Capture the cell that displays the provided text and extract its [x, y] central coordinate. 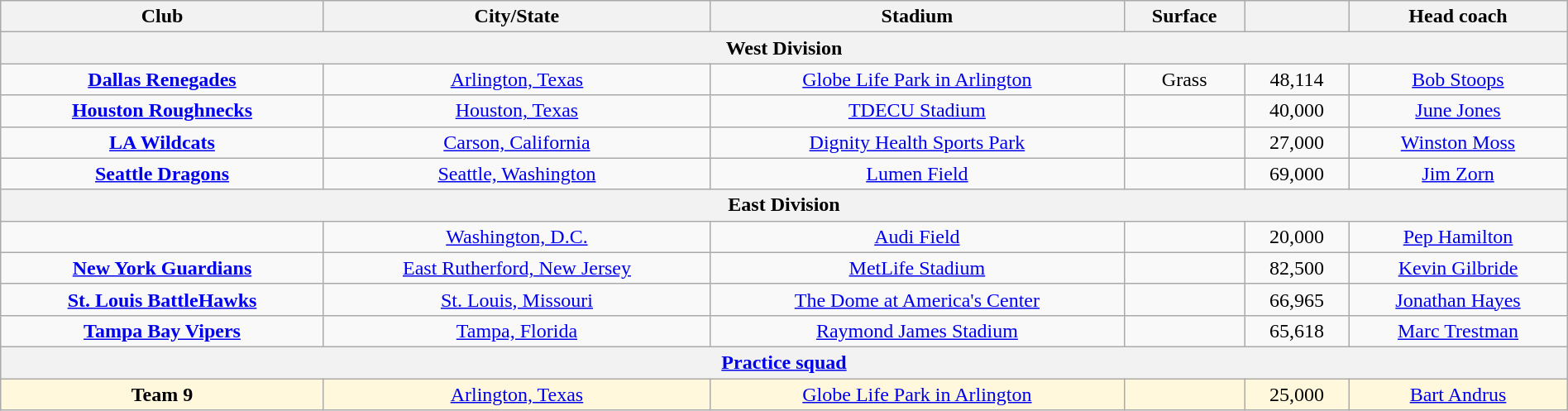
Lumen Field [917, 174]
The Dome at America's Center [917, 299]
Tampa Bay Vipers [162, 331]
Seattle Dragons [162, 174]
20,000 [1297, 237]
MetLife Stadium [917, 268]
Winston Moss [1458, 142]
25,000 [1297, 394]
82,500 [1297, 268]
TDECU Stadium [917, 111]
Club [162, 17]
LA Wildcats [162, 142]
St. Louis BattleHawks [162, 299]
Kevin Gilbride [1458, 268]
Surface [1184, 17]
Marc Trestman [1458, 331]
West Division [784, 48]
66,965 [1297, 299]
Jonathan Hayes [1458, 299]
Team 9 [162, 394]
Grass [1184, 79]
June Jones [1458, 111]
Dallas Renegades [162, 79]
48,114 [1297, 79]
Houston, Texas [516, 111]
St. Louis, Missouri [516, 299]
City/State [516, 17]
Audi Field [917, 237]
Head coach [1458, 17]
65,618 [1297, 331]
40,000 [1297, 111]
East Rutherford, New Jersey [516, 268]
Raymond James Stadium [917, 331]
Bob Stoops [1458, 79]
Bart Andrus [1458, 394]
Washington, D.C. [516, 237]
East Division [784, 205]
Jim Zorn [1458, 174]
Houston Roughnecks [162, 111]
Tampa, Florida [516, 331]
New York Guardians [162, 268]
Practice squad [784, 362]
Dignity Health Sports Park [917, 142]
69,000 [1297, 174]
Seattle, Washington [516, 174]
Pep Hamilton [1458, 237]
Stadium [917, 17]
27,000 [1297, 142]
Carson, California [516, 142]
